Pinpoint the cell where the given text exists, returning its (x, y) midpoint coordinate. 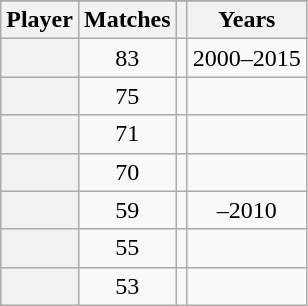
71 (127, 134)
Player (40, 20)
70 (127, 172)
2000–2015 (246, 58)
–2010 (246, 210)
55 (127, 248)
59 (127, 210)
53 (127, 286)
Years (246, 20)
75 (127, 96)
83 (127, 58)
Matches (127, 20)
